Scan for the cell matching the given text and deliver its [x, y] coordinate at center. 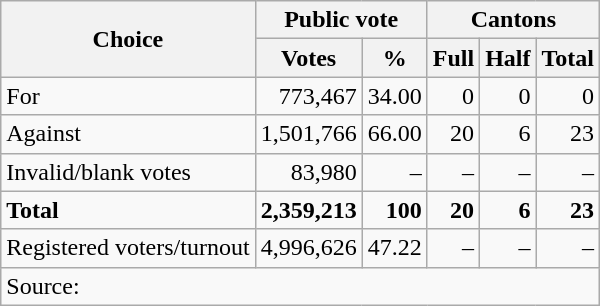
47.22 [394, 248]
Against [128, 134]
Votes [308, 58]
83,980 [308, 172]
34.00 [394, 96]
Cantons [513, 20]
Invalid/blank votes [128, 172]
Source: [300, 286]
Registered voters/turnout [128, 248]
100 [394, 210]
Public vote [341, 20]
2,359,213 [308, 210]
Choice [128, 39]
Full [453, 58]
Half [508, 58]
For [128, 96]
1,501,766 [308, 134]
66.00 [394, 134]
773,467 [308, 96]
% [394, 58]
4,996,626 [308, 248]
